Search for the cell housing the specified text and yield its (x, y) center coordinate. 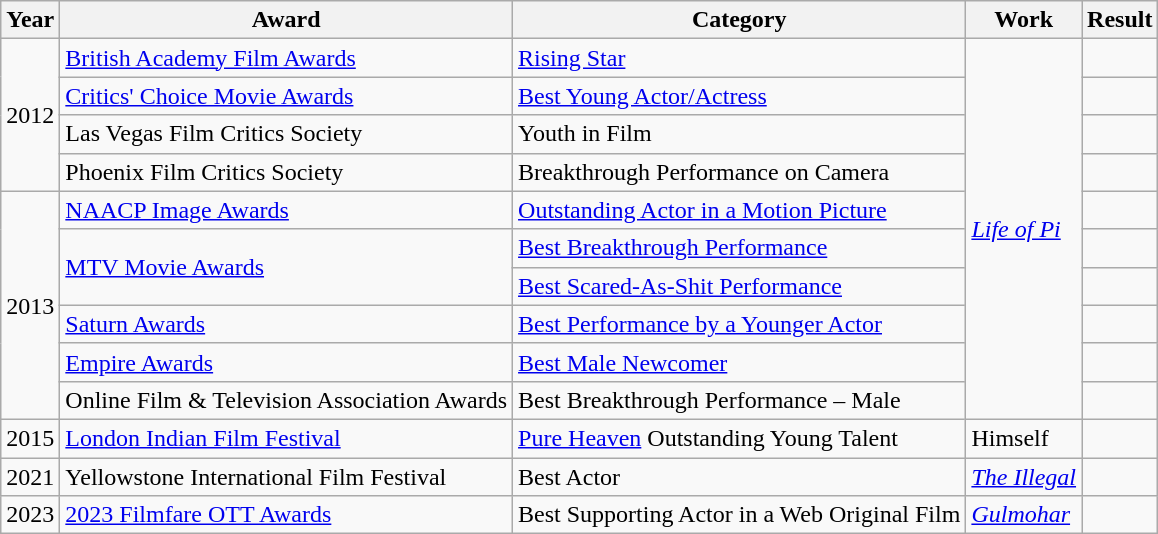
Rising Star (740, 58)
Result (1120, 20)
Yellowstone International Film Festival (286, 477)
Pure Heaven Outstanding Young Talent (740, 438)
Critics' Choice Movie Awards (286, 96)
Work (1024, 20)
2012 (30, 115)
2021 (30, 477)
Las Vegas Film Critics Society (286, 134)
Best Male Newcomer (740, 362)
Youth in Film (740, 134)
Best Actor (740, 477)
Award (286, 20)
MTV Movie Awards (286, 267)
Life of Pi (1024, 230)
Empire Awards (286, 362)
London Indian Film Festival (286, 438)
Gulmohar (1024, 515)
The Illegal (1024, 477)
Best Performance by a Younger Actor (740, 324)
Category (740, 20)
Best Supporting Actor in a Web Original Film (740, 515)
Online Film & Television Association Awards (286, 400)
Year (30, 20)
Saturn Awards (286, 324)
Best Breakthrough Performance (740, 248)
NAACP Image Awards (286, 210)
Himself (1024, 438)
Best Scared-As-Shit Performance (740, 286)
Phoenix Film Critics Society (286, 172)
Breakthrough Performance on Camera (740, 172)
Best Young Actor/Actress (740, 96)
2023 Filmfare OTT Awards (286, 515)
Outstanding Actor in a Motion Picture (740, 210)
Best Breakthrough Performance – Male (740, 400)
British Academy Film Awards (286, 58)
2015 (30, 438)
2023 (30, 515)
2013 (30, 305)
